Output the [x, y] coordinate of the center of the cell containing the given text.  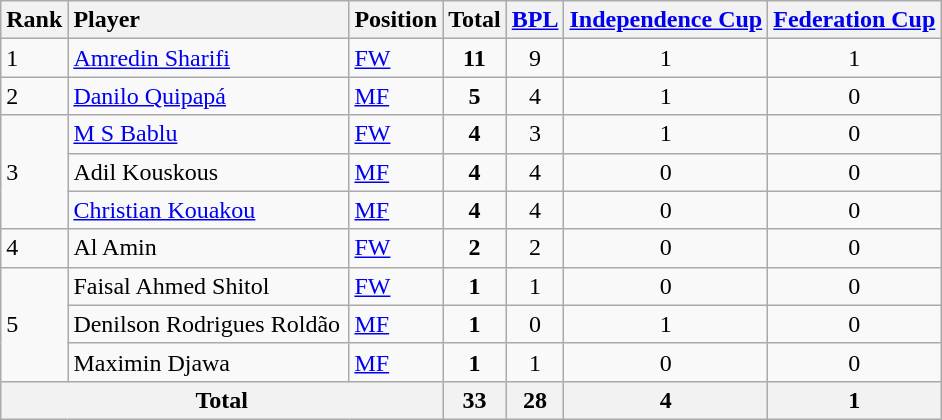
28 [535, 400]
Independence Cup [666, 20]
Christian Kouakou [208, 210]
Adil Kouskous [208, 172]
11 [475, 58]
Al Amin [208, 248]
Federation Cup [854, 20]
BPL [535, 20]
M S Bablu [208, 134]
33 [475, 400]
Position [396, 20]
Faisal Ahmed Shitol [208, 286]
Maximin Djawa [208, 362]
Danilo Quipapá [208, 96]
Rank [34, 20]
9 [535, 58]
Player [208, 20]
Denilson Rodrigues Roldão [208, 324]
Amredin Sharifi [208, 58]
